Detect which cell encompasses the target text, then output its (X, Y) center coordinate. 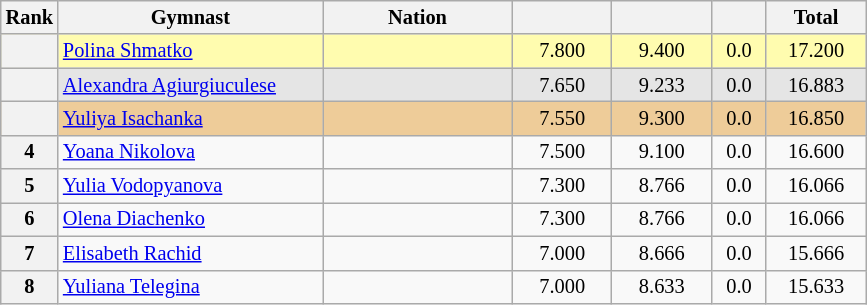
Yoana Nikolova (190, 152)
Alexandra Agiurgiuculese (190, 85)
15.633 (816, 287)
Yuliana Telegina (190, 287)
Elisabeth Rachid (190, 253)
8.633 (662, 287)
7.500 (562, 152)
8 (30, 287)
17.200 (816, 51)
Olena Diachenko (190, 219)
8.666 (662, 253)
7.550 (562, 118)
6 (30, 219)
16.883 (816, 85)
9.300 (662, 118)
16.850 (816, 118)
Gymnast (190, 17)
7 (30, 253)
16.600 (816, 152)
Yuliya Isachanka (190, 118)
9.233 (662, 85)
5 (30, 186)
Nation (418, 17)
9.400 (662, 51)
15.666 (816, 253)
Polina Shmatko (190, 51)
Yulia Vodopyanova (190, 186)
4 (30, 152)
7.650 (562, 85)
7.800 (562, 51)
9.100 (662, 152)
Rank (30, 17)
Total (816, 17)
